Return (X, Y) of the center of cell containing provided text 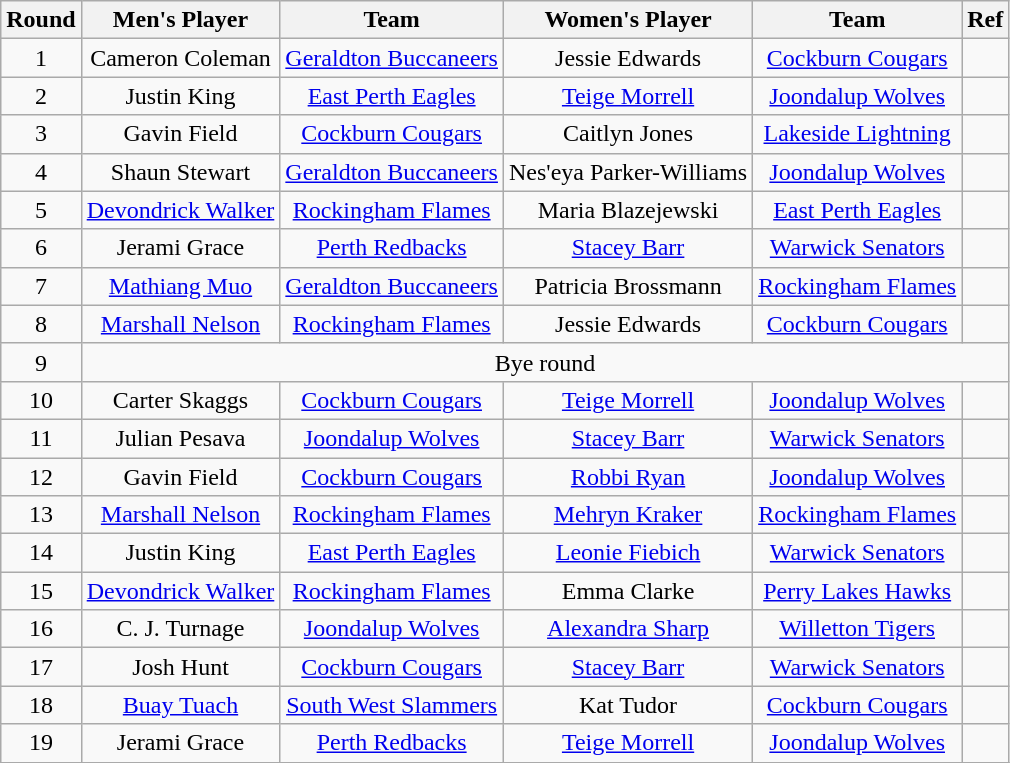
Julian Pesava (180, 438)
Carter Skaggs (180, 400)
C. J. Turnage (180, 629)
Emma Clarke (628, 591)
Cameron Coleman (180, 58)
Men's Player (180, 20)
14 (41, 553)
7 (41, 286)
Ref (986, 20)
Alexandra Sharp (628, 629)
Willetton Tigers (858, 629)
12 (41, 477)
Robbi Ryan (628, 477)
Lakeside Lightning (858, 134)
6 (41, 248)
10 (41, 400)
1 (41, 58)
Mehryn Kraker (628, 515)
Mathiang Muo (180, 286)
8 (41, 324)
Perry Lakes Hawks (858, 591)
2 (41, 96)
Nes'eya Parker-Williams (628, 172)
Shaun Stewart (180, 172)
Women's Player (628, 20)
9 (41, 362)
3 (41, 134)
Leonie Fiebich (628, 553)
Patricia Brossmann (628, 286)
17 (41, 667)
16 (41, 629)
South West Slammers (392, 705)
13 (41, 515)
Josh Hunt (180, 667)
4 (41, 172)
19 (41, 743)
Caitlyn Jones (628, 134)
Maria Blazejewski (628, 210)
Buay Tuach (180, 705)
11 (41, 438)
15 (41, 591)
18 (41, 705)
5 (41, 210)
Round (41, 20)
Bye round (545, 362)
Kat Tudor (628, 705)
